Provide the [X, Y] coordinate of the cell's center where the given text is located.  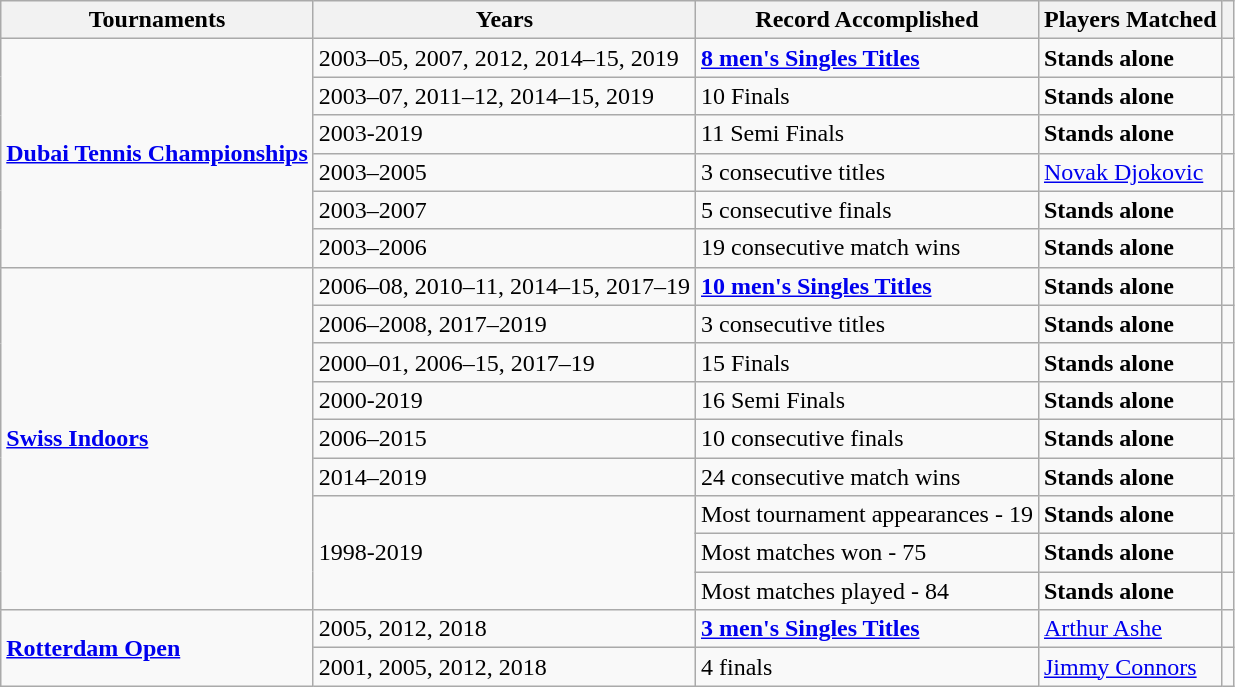
2001, 2005, 2012, 2018 [504, 667]
Swiss Indoors [158, 438]
8 men's Singles Titles [866, 58]
2006–2015 [504, 438]
Most matches won - 75 [866, 553]
2000–01, 2006–15, 2017–19 [504, 362]
4 finals [866, 667]
2003–2007 [504, 210]
16 Semi Finals [866, 400]
2000-2019 [504, 400]
24 consecutive match wins [866, 477]
10 consecutive finals [866, 438]
2014–2019 [504, 477]
15 Finals [866, 362]
Jimmy Connors [1130, 667]
2003–07, 2011–12, 2014–15, 2019 [504, 96]
Novak Djokovic [1130, 172]
Tournaments [158, 20]
Years [504, 20]
19 consecutive match wins [866, 248]
2005, 2012, 2018 [504, 629]
Rotterdam Open [158, 648]
2006–08, 2010–11, 2014–15, 2017–19 [504, 286]
Dubai Tennis Championships [158, 153]
11 Semi Finals [866, 134]
Most matches played - 84 [866, 591]
2003–05, 2007, 2012, 2014–15, 2019 [504, 58]
5 consecutive finals [866, 210]
10 Finals [866, 96]
Record Accomplished [866, 20]
2003–2005 [504, 172]
1998-2019 [504, 553]
3 men's Singles Titles [866, 629]
2003–2006 [504, 248]
Arthur Ashe [1130, 629]
2006–2008, 2017–2019 [504, 324]
Most tournament appearances - 19 [866, 515]
Players Matched [1130, 20]
10 men's Singles Titles [866, 286]
2003-2019 [504, 134]
